Identify which cell holds the provided text, then report its [x, y] central coordinate. 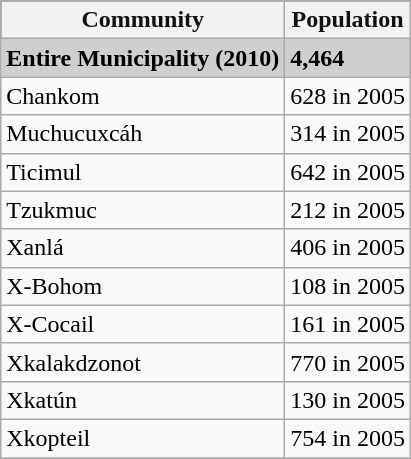
Xanlá [143, 248]
406 in 2005 [348, 248]
Xkalakdzonot [143, 362]
X-Cocail [143, 324]
628 in 2005 [348, 96]
754 in 2005 [348, 438]
Tzukmuc [143, 210]
Xkatún [143, 400]
108 in 2005 [348, 286]
Ticimul [143, 172]
770 in 2005 [348, 362]
Population [348, 20]
Xkopteil [143, 438]
161 in 2005 [348, 324]
212 in 2005 [348, 210]
130 in 2005 [348, 400]
314 in 2005 [348, 134]
Chankom [143, 96]
X-Bohom [143, 286]
Entire Municipality (2010) [143, 58]
4,464 [348, 58]
Community [143, 20]
Muchucuxcáh [143, 134]
642 in 2005 [348, 172]
